Return the [x, y] coordinate for the center point of the cell that contains the specified text.  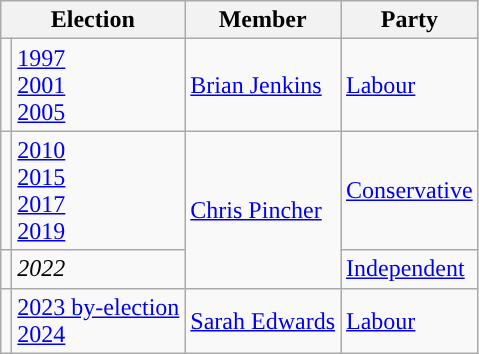
2022 [98, 269]
Election [93, 20]
Brian Jenkins [263, 85]
Conservative [410, 190]
2023 by-election2024 [98, 320]
Chris Pincher [263, 210]
Party [410, 20]
Independent [410, 269]
Sarah Edwards [263, 320]
Member [263, 20]
199720012005 [98, 85]
2010201520172019 [98, 190]
